For the text-containing cell, return its midpoint in (X, Y) coordinate format. 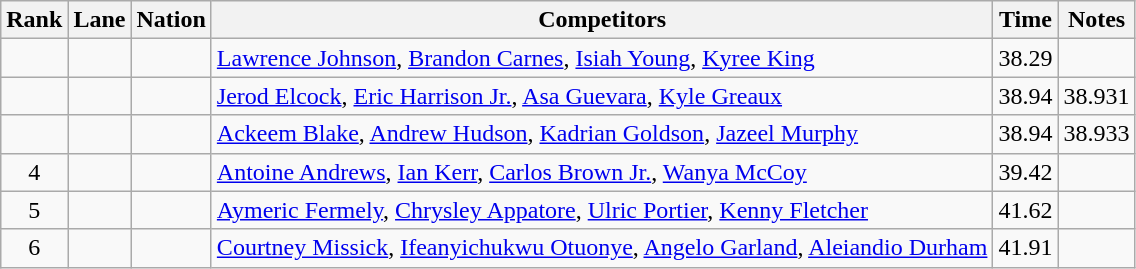
Notes (1096, 20)
38.933 (1096, 134)
Ackeem Blake, Andrew Hudson, Kadrian Goldson, Jazeel Murphy (602, 134)
Aymeric Fermely, Chrysley Appatore, Ulric Portier, Kenny Fletcher (602, 210)
5 (34, 210)
4 (34, 172)
Courtney Missick, Ifeanyichukwu Otuonye, Angelo Garland, Aleiandio Durham (602, 248)
Lane (100, 20)
38.931 (1096, 96)
38.29 (1026, 58)
Lawrence Johnson, Brandon Carnes, Isiah Young, Kyree King (602, 58)
Rank (34, 20)
Jerod Elcock, Eric Harrison Jr., Asa Guevara, Kyle Greaux (602, 96)
Antoine Andrews, Ian Kerr, Carlos Brown Jr., Wanya McCoy (602, 172)
Time (1026, 20)
Competitors (602, 20)
Nation (171, 20)
39.42 (1026, 172)
6 (34, 248)
41.91 (1026, 248)
41.62 (1026, 210)
